Locate the cell with the specified text and output its [X, Y] center coordinate. 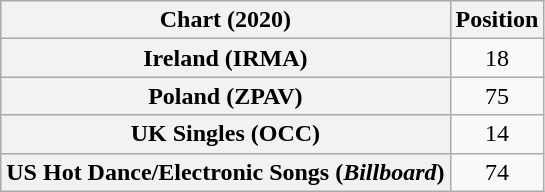
75 [497, 96]
Poland (ZPAV) [226, 96]
Position [497, 20]
74 [497, 172]
14 [497, 134]
Ireland (IRMA) [226, 58]
US Hot Dance/Electronic Songs (Billboard) [226, 172]
UK Singles (OCC) [226, 134]
18 [497, 58]
Chart (2020) [226, 20]
